Pinpoint the cell where the given text exists, returning its (x, y) midpoint coordinate. 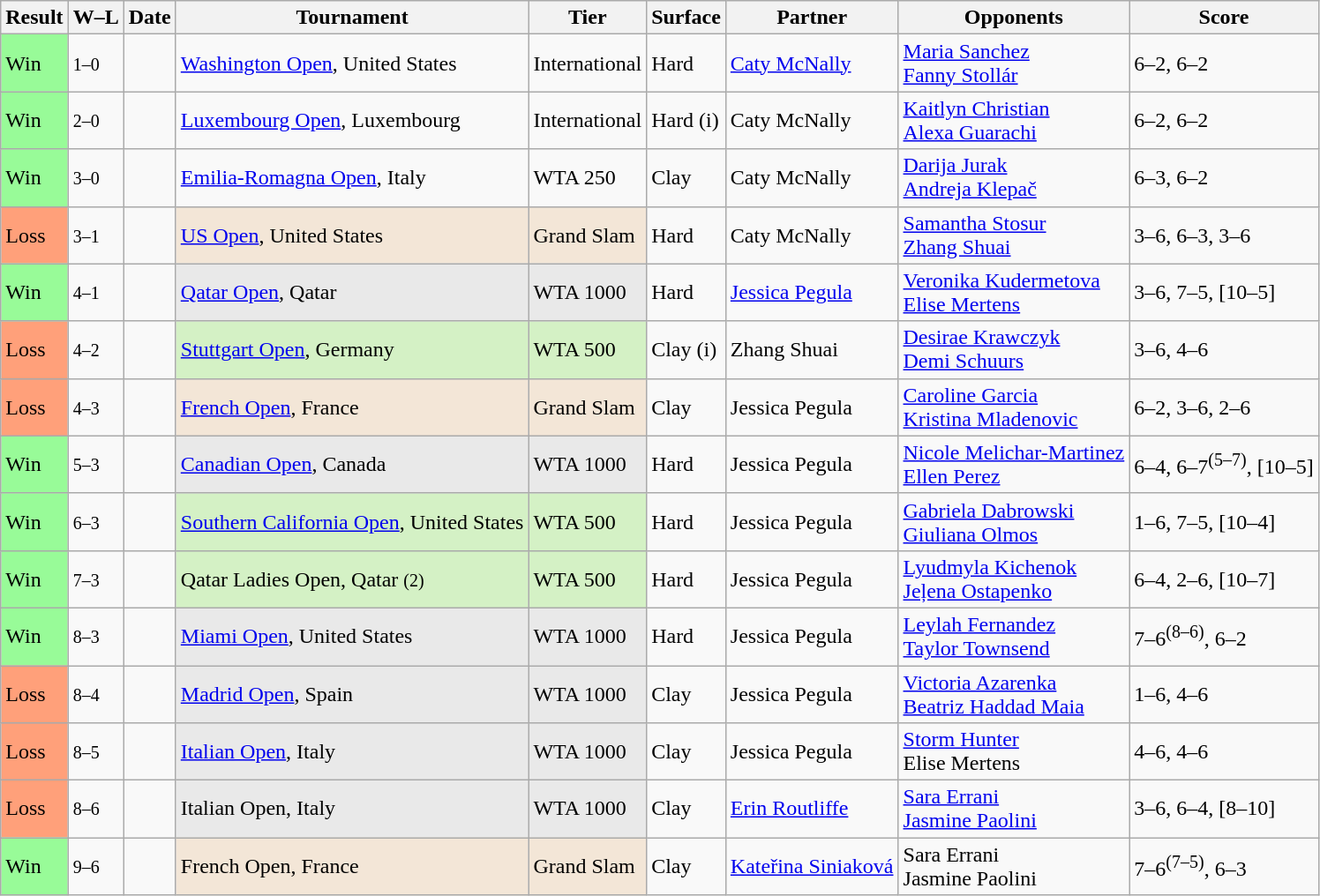
Kateřina Siniaková (812, 866)
Result (34, 18)
Date (150, 18)
Darija Jurak Andreja Klepač (1014, 178)
3–6, 6–3, 3–6 (1224, 235)
3–0 (95, 178)
Clay (i) (686, 349)
Leylah Fernandez Taylor Townsend (1014, 637)
Zhang Shuai (812, 349)
Kaitlyn Christian Alexa Guarachi (1014, 120)
Caroline Garcia Kristina Mladenovic (1014, 407)
Canadian Open, Canada (352, 464)
3–6, 6–4, [8–10] (1224, 810)
2–0 (95, 120)
Tournament (352, 18)
Stuttgart Open, Germany (352, 349)
5–3 (95, 464)
3–6, 7–5, [10–5] (1224, 293)
1–0 (95, 63)
8–5 (95, 751)
Qatar Open, Qatar (352, 293)
4–1 (95, 293)
Tier (588, 18)
Score (1224, 18)
7–6(7–5), 6–3 (1224, 866)
Veronika Kudermetova Elise Mertens (1014, 293)
4–2 (95, 349)
Surface (686, 18)
Victoria Azarenka Beatriz Haddad Maia (1014, 693)
Erin Routliffe (812, 810)
Emilia-Romagna Open, Italy (352, 178)
Washington Open, United States (352, 63)
8–4 (95, 693)
Madrid Open, Spain (352, 693)
Samantha Stosur Zhang Shuai (1014, 235)
6–4, 6–7(5–7), [10–5] (1224, 464)
Desirae Krawczyk Demi Schuurs (1014, 349)
7–3 (95, 579)
Hard (i) (686, 120)
Lyudmyla Kichenok Jeļena Ostapenko (1014, 579)
Miami Open, United States (352, 637)
6–2, 3–6, 2–6 (1224, 407)
8–6 (95, 810)
Qatar Ladies Open, Qatar (2) (352, 579)
1–6, 4–6 (1224, 693)
Partner (812, 18)
Southern California Open, United States (352, 522)
1–6, 7–5, [10–4] (1224, 522)
8–3 (95, 637)
3–1 (95, 235)
Luxembourg Open, Luxembourg (352, 120)
6–3 (95, 522)
Gabriela Dabrowski Giuliana Olmos (1014, 522)
Nicole Melichar-Martinez Ellen Perez (1014, 464)
Maria Sanchez Fanny Stollár (1014, 63)
WTA 250 (588, 178)
6–4, 2–6, [10–7] (1224, 579)
6–3, 6–2 (1224, 178)
US Open, United States (352, 235)
Opponents (1014, 18)
9–6 (95, 866)
W–L (95, 18)
4–3 (95, 407)
7–6(8–6), 6–2 (1224, 637)
Storm Hunter Elise Mertens (1014, 751)
3–6, 4–6 (1224, 349)
4–6, 4–6 (1224, 751)
